Output the (X, Y) coordinate of the center of the cell containing the given text.  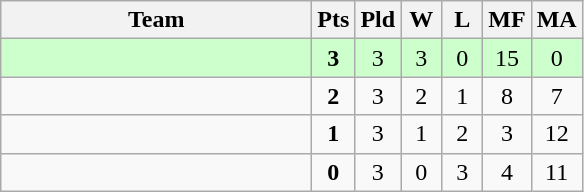
W (422, 20)
8 (507, 96)
L (462, 20)
11 (556, 172)
15 (507, 58)
4 (507, 172)
Pts (334, 20)
MA (556, 20)
Team (156, 20)
7 (556, 96)
Pld (378, 20)
12 (556, 134)
MF (507, 20)
